Detect which cell encompasses the target text, then output its [X, Y] center coordinate. 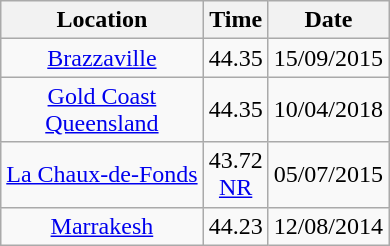
La Chaux-de-Fonds [102, 174]
Location [102, 20]
43.72NR [236, 174]
12/08/2014 [328, 226]
15/09/2015 [328, 58]
Date [328, 20]
44.23 [236, 226]
10/04/2018 [328, 110]
Time [236, 20]
05/07/2015 [328, 174]
Marrakesh [102, 226]
Gold CoastQueensland [102, 110]
Brazzaville [102, 58]
